Scan for the cell matching the given text and deliver its (X, Y) coordinate at center. 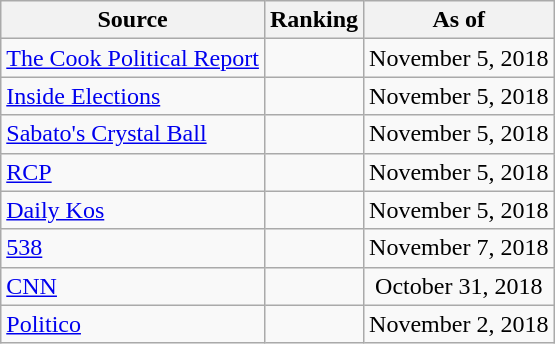
November 2, 2018 (459, 324)
October 31, 2018 (459, 286)
The Cook Political Report (133, 58)
Daily Kos (133, 210)
CNN (133, 286)
Politico (133, 324)
Inside Elections (133, 96)
Source (133, 20)
RCP (133, 172)
November 7, 2018 (459, 248)
Sabato's Crystal Ball (133, 134)
Ranking (314, 20)
As of (459, 20)
538 (133, 248)
